Detect which cell encompasses the target text, then output its (X, Y) center coordinate. 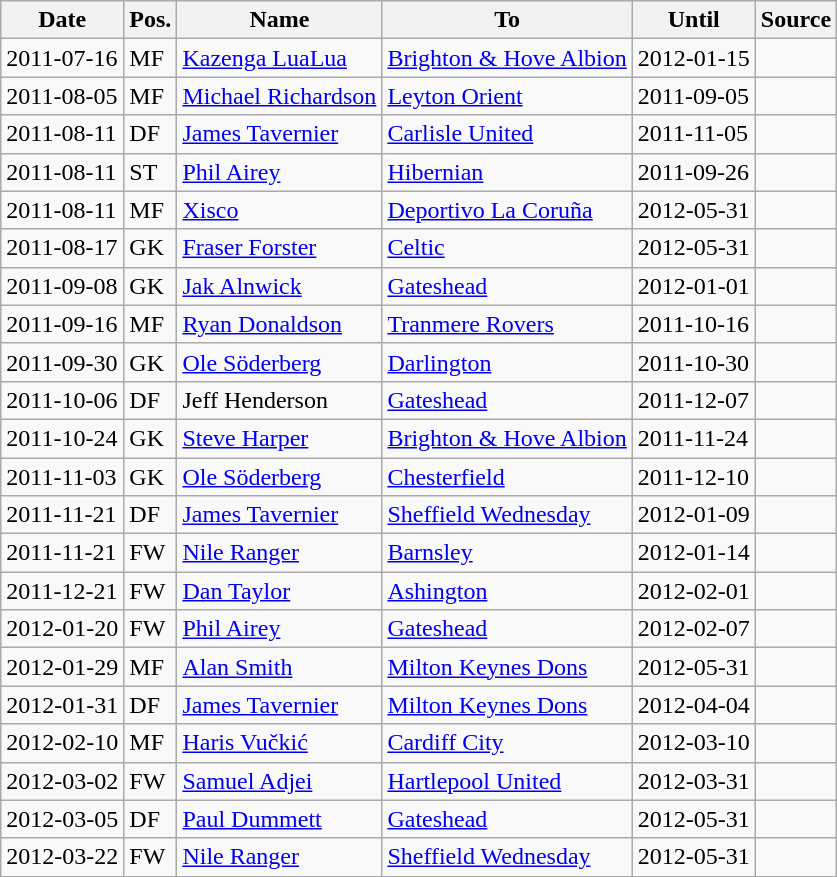
To (507, 20)
2012-03-05 (62, 819)
2011-11-03 (62, 477)
Xisco (280, 210)
2011-09-16 (62, 324)
Barnsley (507, 553)
Deportivo La Coruña (507, 210)
Leyton Orient (507, 96)
ST (150, 172)
Paul Dummett (280, 819)
Jeff Henderson (280, 400)
2011-08-17 (62, 248)
2012-01-01 (694, 286)
Until (694, 20)
2011-10-16 (694, 324)
Alan Smith (280, 667)
Ashington (507, 591)
Haris Vučkić (280, 743)
2011-10-30 (694, 362)
2011-09-08 (62, 286)
2011-12-10 (694, 477)
Samuel Adjei (280, 781)
2011-09-26 (694, 172)
Fraser Forster (280, 248)
Dan Taylor (280, 591)
Darlington (507, 362)
Kazenga LuaLua (280, 58)
Celtic (507, 248)
2011-12-21 (62, 591)
2011-08-05 (62, 96)
2012-03-22 (62, 857)
Carlisle United (507, 134)
2012-01-29 (62, 667)
2011-10-24 (62, 438)
2012-03-02 (62, 781)
Jak Alnwick (280, 286)
2012-01-14 (694, 553)
2012-01-15 (694, 58)
2012-02-01 (694, 591)
Hibernian (507, 172)
Pos. (150, 20)
Michael Richardson (280, 96)
Name (280, 20)
2012-03-10 (694, 743)
Chesterfield (507, 477)
2011-11-24 (694, 438)
Hartlepool United (507, 781)
2012-02-10 (62, 743)
2011-07-16 (62, 58)
2012-01-31 (62, 705)
Tranmere Rovers (507, 324)
Cardiff City (507, 743)
2011-10-06 (62, 400)
2011-09-05 (694, 96)
Date (62, 20)
Ryan Donaldson (280, 324)
2011-12-07 (694, 400)
2012-04-04 (694, 705)
2011-11-05 (694, 134)
2012-03-31 (694, 781)
2011-09-30 (62, 362)
Steve Harper (280, 438)
2012-01-09 (694, 515)
2012-02-07 (694, 629)
Source (796, 20)
2012-01-20 (62, 629)
